Scan for the cell matching the given text and deliver its [x, y] coordinate at center. 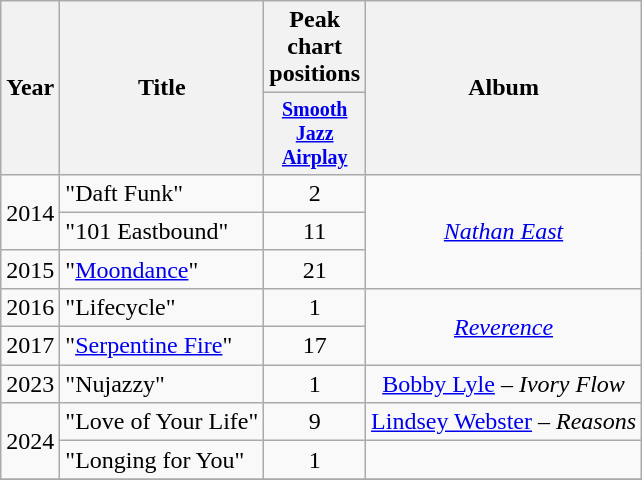
Year [30, 88]
"Daft Funk" [162, 193]
2023 [30, 384]
Lindsey Webster – Reasons [504, 422]
2 [315, 193]
2017 [30, 346]
"101 Eastbound" [162, 231]
2014 [30, 212]
Reverence [504, 326]
9 [315, 422]
"Nujazzy" [162, 384]
"Longing for You" [162, 460]
2016 [30, 307]
21 [315, 269]
11 [315, 231]
Nathan East [504, 231]
2015 [30, 269]
Bobby Lyle – Ivory Flow [504, 384]
"Lifecycle" [162, 307]
Smooth JazzAirplay [315, 134]
2024 [30, 441]
"Love of Your Life" [162, 422]
Peak chart positions [315, 47]
Album [504, 88]
17 [315, 346]
"Serpentine Fire" [162, 346]
Title [162, 88]
"Moondance" [162, 269]
